Output the [x, y] coordinate of the center of the cell containing the given text.  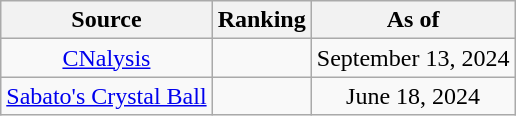
CNalysis [106, 58]
Ranking [262, 20]
As of [413, 20]
September 13, 2024 [413, 58]
June 18, 2024 [413, 96]
Source [106, 20]
Sabato's Crystal Ball [106, 96]
